Identify which cell holds the provided text, then report its [x, y] central coordinate. 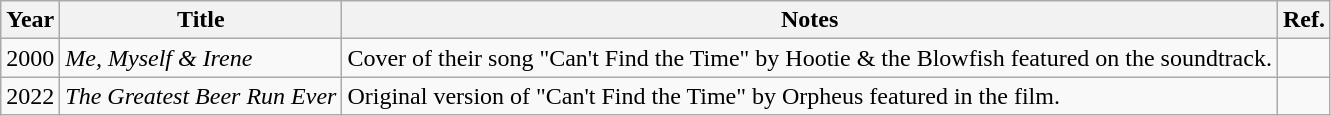
Year [30, 20]
Me, Myself & Irene [201, 58]
2022 [30, 96]
2000 [30, 58]
Notes [810, 20]
Title [201, 20]
Original version of "Can't Find the Time" by Orpheus featured in the film. [810, 96]
The Greatest Beer Run Ever [201, 96]
Cover of their song "Can't Find the Time" by Hootie & the Blowfish featured on the soundtrack. [810, 58]
Ref. [1304, 20]
